From the cell containing the given text, extract its center point as (X, Y) coordinate. 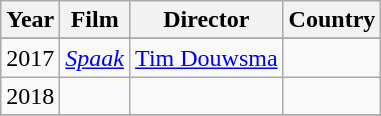
Film (95, 20)
Spaak (95, 58)
2018 (30, 96)
Director (207, 20)
Tim Douwsma (207, 58)
Country (332, 20)
Year (30, 20)
2017 (30, 58)
